Capture the cell that displays the provided text and extract its [x, y] central coordinate. 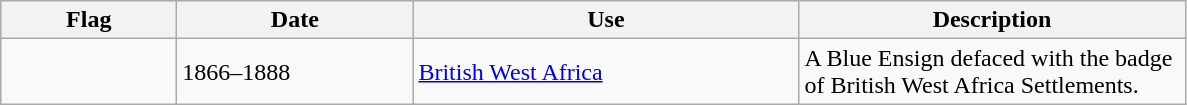
A Blue Ensign defaced with the badge of British West Africa Settlements. [992, 72]
British West Africa [606, 72]
Description [992, 20]
Date [295, 20]
Use [606, 20]
Flag [89, 20]
1866–1888 [295, 72]
